Scan for the cell matching the given text and deliver its [X, Y] coordinate at center. 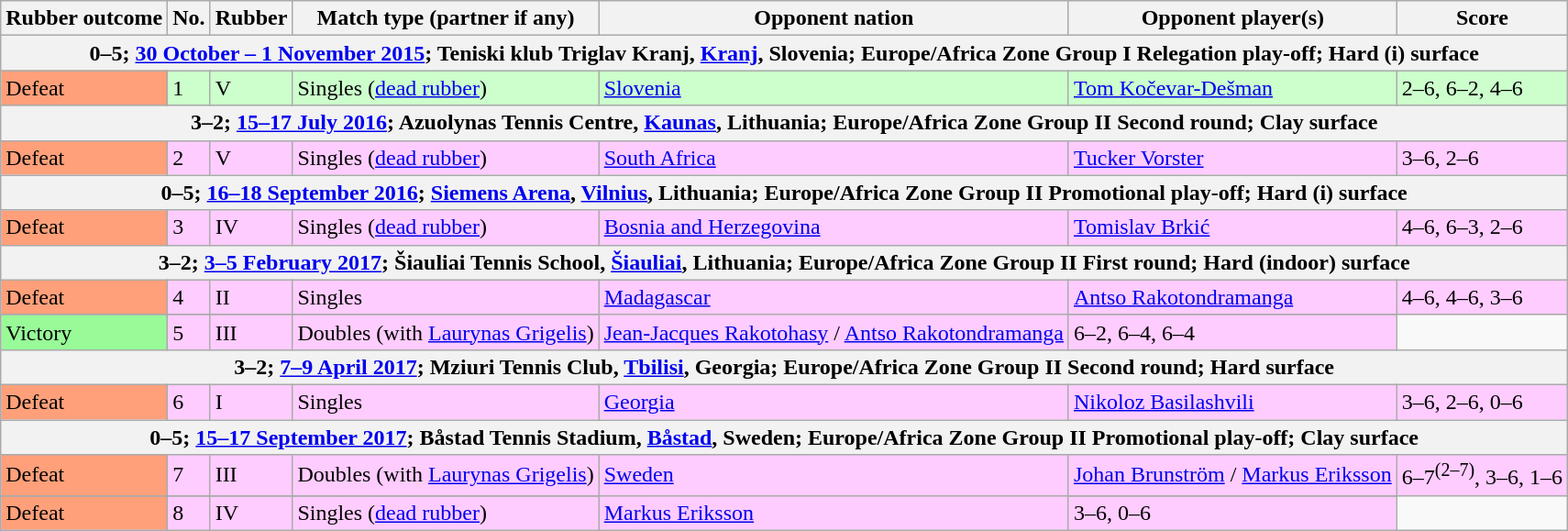
3–6, 2–6, 0–6 [1482, 402]
8 [189, 513]
No. [189, 18]
II [251, 297]
4–6, 6–3, 2–6 [1482, 227]
0–5; 15–17 September 2017; Båstad Tennis Stadium, Båstad, Sweden; Europe/Africa Zone Group II Promotional play-off; Clay surface [785, 437]
6–7(2–7), 3–6, 1–6 [1482, 475]
Rubber outcome [84, 18]
Georgia [834, 402]
4 [189, 297]
3–6, 0–6 [1232, 513]
Madagascar [834, 297]
Tomislav Brkić [1232, 227]
2–6, 6–2, 4–6 [1482, 88]
I [251, 402]
1 [189, 88]
3–2; 15–17 July 2016; Azuolynas Tennis Centre, Kaunas, Lithuania; Europe/Africa Zone Group II Second round; Clay surface [785, 123]
Rubber [251, 18]
6–2, 6–4, 6–4 [1232, 332]
3–6, 2–6 [1482, 158]
Bosnia and Herzegovina [834, 227]
2 [189, 158]
Match type (partner if any) [446, 18]
Opponent nation [834, 18]
0–5; 16–18 September 2016; Siemens Arena, Vilnius, Lithuania; Europe/Africa Zone Group II Promotional play-off; Hard (i) surface [785, 193]
3–2; 7–9 April 2017; Mziuri Tennis Club, Tbilisi, Georgia; Europe/Africa Zone Group II Second round; Hard surface [785, 367]
Victory [84, 332]
0–5; 30 October – 1 November 2015; Teniski klub Triglav Kranj, Kranj, Slovenia; Europe/Africa Zone Group I Relegation play-off; Hard (i) surface [785, 53]
Opponent player(s) [1232, 18]
South Africa [834, 158]
4–6, 4–6, 3–6 [1482, 297]
3–2; 3–5 February 2017; Šiauliai Tennis School, Šiauliai, Lithuania; Europe/Africa Zone Group II First round; Hard (indoor) surface [785, 262]
Markus Eriksson [834, 513]
Antso Rakotondramanga [1232, 297]
Nikoloz Basilashvili [1232, 402]
Sweden [834, 475]
Johan Brunström / Markus Eriksson [1232, 475]
3 [189, 227]
Score [1482, 18]
Tom Kočevar-Dešman [1232, 88]
Jean-Jacques Rakotohasy / Antso Rakotondramanga [834, 332]
7 [189, 475]
6 [189, 402]
5 [189, 332]
Slovenia [834, 88]
Tucker Vorster [1232, 158]
